Determine the [X, Y] coordinate at the center of the cell enclosing the given text.  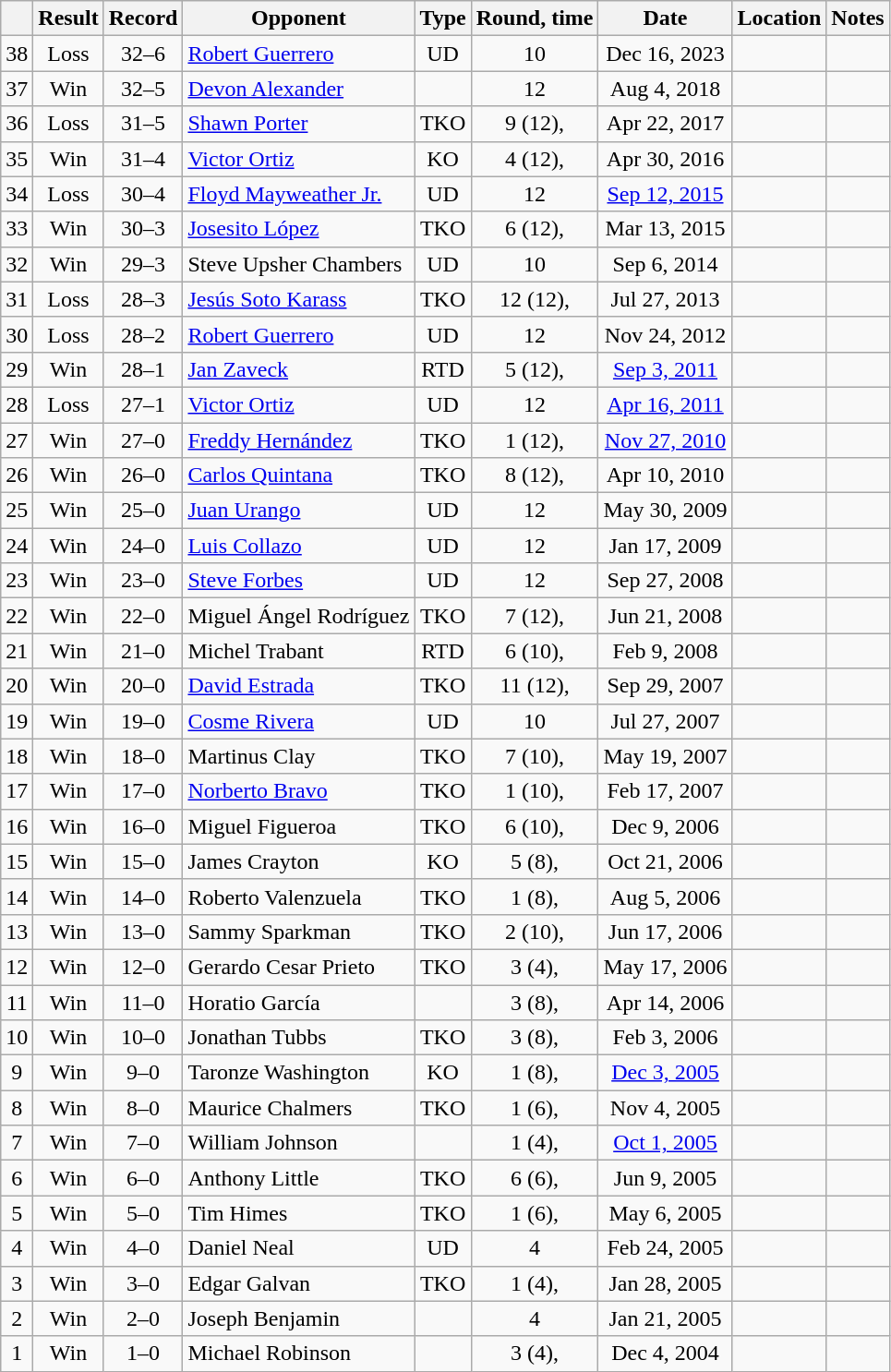
29 [17, 369]
May 6, 2005 [665, 1213]
Miguel Figueroa [299, 826]
Nov 27, 2010 [665, 440]
Carlos Quintana [299, 475]
3–0 [143, 1283]
13–0 [143, 932]
28 [17, 404]
6 [17, 1178]
Sep 29, 2007 [665, 686]
8 [17, 1108]
Result [68, 18]
32–6 [143, 54]
Norberto Bravo [299, 791]
32–5 [143, 89]
11 (12), [535, 686]
7 [17, 1143]
2–0 [143, 1318]
Steve Upsher Chambers [299, 264]
Opponent [299, 18]
28–3 [143, 299]
7 (12), [535, 616]
Mar 13, 2015 [665, 229]
16–0 [143, 826]
15 [17, 861]
1 (12), [535, 440]
Devon Alexander [299, 89]
3 [17, 1283]
19–0 [143, 721]
Date [665, 18]
1 (10), [535, 791]
30–4 [143, 194]
Shawn Porter [299, 124]
Aug 4, 2018 [665, 89]
Michael Robinson [299, 1354]
8 (12), [535, 475]
23 [17, 581]
Cosme Rivera [299, 721]
Apr 14, 2006 [665, 1002]
16 [17, 826]
James Crayton [299, 861]
Jesús Soto Karass [299, 299]
30 [17, 334]
William Johnson [299, 1143]
Sammy Sparkman [299, 932]
17 [17, 791]
20 [17, 686]
20–0 [143, 686]
Aug 5, 2006 [665, 897]
Feb 9, 2008 [665, 651]
Jonathan Tubbs [299, 1038]
Dec 3, 2005 [665, 1073]
David Estrada [299, 686]
Apr 30, 2016 [665, 159]
Sep 6, 2014 [665, 264]
11 [17, 1002]
4–0 [143, 1248]
6 (12), [535, 229]
11–0 [143, 1002]
5 [17, 1213]
Josesito López [299, 229]
9 [17, 1073]
Roberto Valenzuela [299, 897]
33 [17, 229]
Freddy Hernández [299, 440]
Miguel Ángel Rodríguez [299, 616]
May 30, 2009 [665, 511]
34 [17, 194]
Feb 17, 2007 [665, 791]
Apr 10, 2010 [665, 475]
22 [17, 616]
Apr 22, 2017 [665, 124]
14–0 [143, 897]
38 [17, 54]
29–3 [143, 264]
1–0 [143, 1354]
6–0 [143, 1178]
15–0 [143, 861]
28–1 [143, 369]
5 (8), [535, 861]
4 (12), [535, 159]
7 (10), [535, 756]
Sep 3, 2011 [665, 369]
7–0 [143, 1143]
5–0 [143, 1213]
12 (12), [535, 299]
17–0 [143, 791]
2 (10), [535, 932]
Round, time [535, 18]
12–0 [143, 967]
Tim Himes [299, 1213]
Jan 17, 2009 [665, 546]
24 [17, 546]
27–1 [143, 404]
Jul 27, 2013 [665, 299]
Jun 9, 2005 [665, 1178]
Michel Trabant [299, 651]
22–0 [143, 616]
6 (6), [535, 1178]
8–0 [143, 1108]
23–0 [143, 581]
Dec 4, 2004 [665, 1354]
18 [17, 756]
25 [17, 511]
Martinus Clay [299, 756]
26 [17, 475]
May 17, 2006 [665, 967]
Oct 1, 2005 [665, 1143]
Daniel Neal [299, 1248]
Anthony Little [299, 1178]
2 [17, 1318]
13 [17, 932]
28–2 [143, 334]
18–0 [143, 756]
Feb 24, 2005 [665, 1248]
Luis Collazo [299, 546]
14 [17, 897]
Dec 16, 2023 [665, 54]
26–0 [143, 475]
21 [17, 651]
21–0 [143, 651]
1 [17, 1354]
Dec 9, 2006 [665, 826]
32 [17, 264]
Maurice Chalmers [299, 1108]
30–3 [143, 229]
9 (12), [535, 124]
Joseph Benjamin [299, 1318]
Jul 27, 2007 [665, 721]
Feb 3, 2006 [665, 1038]
Apr 16, 2011 [665, 404]
5 (12), [535, 369]
Horatio García [299, 1002]
Taronze Washington [299, 1073]
25–0 [143, 511]
Edgar Galvan [299, 1283]
Floyd Mayweather Jr. [299, 194]
May 19, 2007 [665, 756]
Location [779, 18]
Oct 21, 2006 [665, 861]
31–5 [143, 124]
Steve Forbes [299, 581]
9–0 [143, 1073]
36 [17, 124]
Record [143, 18]
Jan 28, 2005 [665, 1283]
Sep 12, 2015 [665, 194]
Type [443, 18]
Nov 4, 2005 [665, 1108]
Jan Zaveck [299, 369]
35 [17, 159]
19 [17, 721]
Jun 21, 2008 [665, 616]
31–4 [143, 159]
Gerardo Cesar Prieto [299, 967]
27–0 [143, 440]
Nov 24, 2012 [665, 334]
24–0 [143, 546]
Sep 27, 2008 [665, 581]
Juan Urango [299, 511]
27 [17, 440]
10–0 [143, 1038]
31 [17, 299]
Jun 17, 2006 [665, 932]
37 [17, 89]
Notes [858, 18]
Jan 21, 2005 [665, 1318]
